For the text-containing cell, return its midpoint in [x, y] coordinate format. 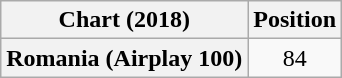
Position [295, 20]
Chart (2018) [124, 20]
84 [295, 58]
Romania (Airplay 100) [124, 58]
